Find where the given text appears and provide that cell's center as [x, y] coordinate. 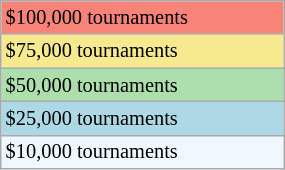
$25,000 tournaments [142, 118]
$50,000 tournaments [142, 85]
$10,000 tournaments [142, 152]
$100,000 tournaments [142, 17]
$75,000 tournaments [142, 51]
